Provide the [x, y] coordinate of the cell's center where the given text is located.  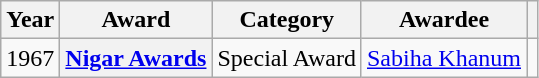
Nigar Awards [136, 58]
Award [136, 20]
Awardee [444, 20]
Year [30, 20]
1967 [30, 58]
Special Award [286, 58]
Sabiha Khanum [444, 58]
Category [286, 20]
